Return (X, Y) of the center of cell containing provided text 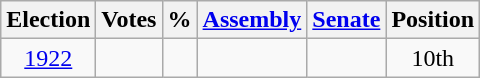
% (180, 20)
Senate (346, 20)
Election (48, 20)
10th (433, 58)
Position (433, 20)
1922 (48, 58)
Assembly (252, 20)
Votes (129, 20)
